Return the (x, y) coordinate for the center point of the cell that contains the specified text.  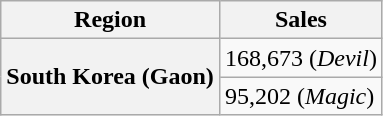
South Korea (Gaon) (110, 77)
Sales (300, 20)
Region (110, 20)
168,673 (Devil) (300, 58)
95,202 (Magic) (300, 96)
